Identify which cell holds the provided text, then report its (X, Y) central coordinate. 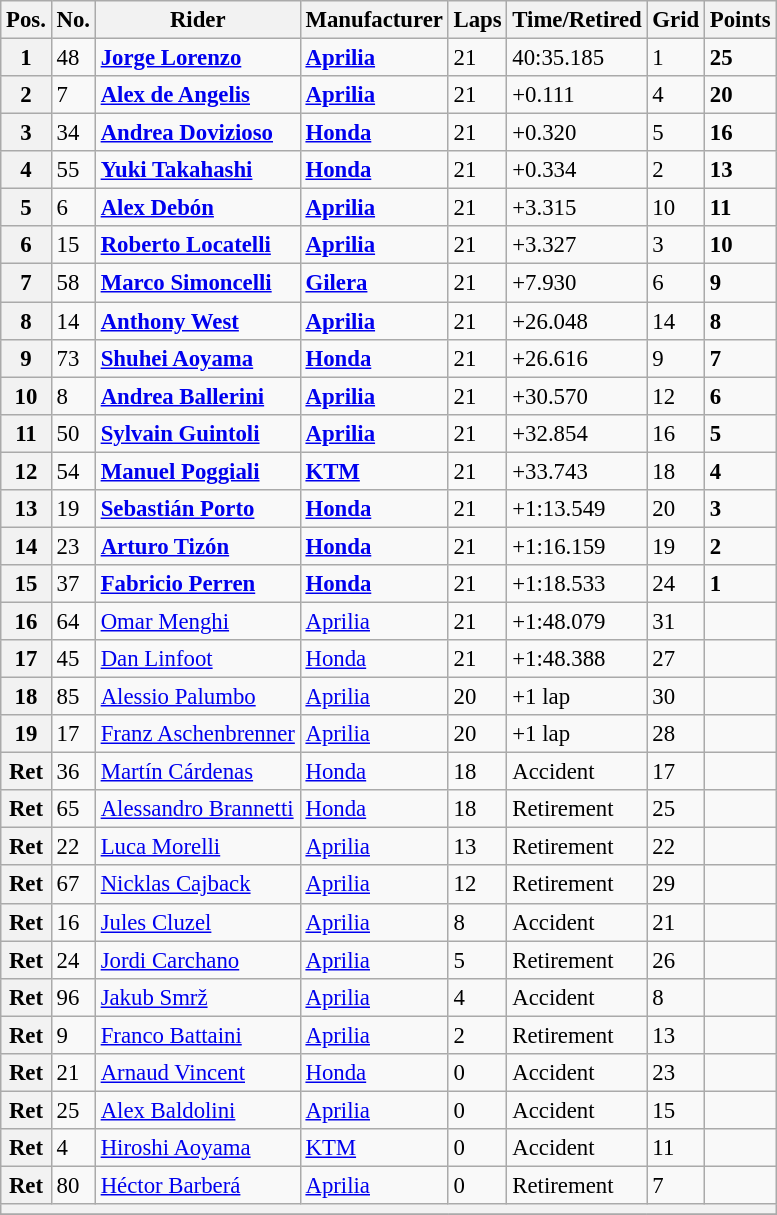
58 (73, 283)
Jakub Smrž (198, 997)
Laps (478, 20)
Nicklas Cajback (198, 885)
+1:13.549 (577, 509)
67 (73, 885)
31 (676, 621)
+0.334 (577, 170)
+32.854 (577, 433)
Jordi Carchano (198, 960)
29 (676, 885)
40:35.185 (577, 58)
+26.048 (577, 321)
55 (73, 170)
Franco Battaini (198, 1035)
+30.570 (577, 396)
Gilera (374, 283)
Points (740, 20)
54 (73, 471)
+33.743 (577, 471)
+3.315 (577, 208)
Anthony West (198, 321)
+0.111 (577, 95)
Alex Baldolini (198, 1110)
Jules Cluzel (198, 922)
Franz Aschenbrenner (198, 734)
96 (73, 997)
Marco Simoncelli (198, 283)
Yuki Takahashi (198, 170)
+1:48.388 (577, 659)
73 (73, 358)
65 (73, 809)
Sylvain Guintoli (198, 433)
Alex de Angelis (198, 95)
Andrea Dovizioso (198, 133)
Manufacturer (374, 20)
Rider (198, 20)
Fabricio Perren (198, 584)
26 (676, 960)
85 (73, 697)
Dan Linfoot (198, 659)
+0.320 (577, 133)
64 (73, 621)
+1:18.533 (577, 584)
Arnaud Vincent (198, 1073)
Andrea Ballerini (198, 396)
Manuel Poggiali (198, 471)
Alessandro Brannetti (198, 809)
+7.930 (577, 283)
Shuhei Aoyama (198, 358)
28 (676, 734)
Martín Cárdenas (198, 772)
Héctor Barberá (198, 1185)
Alex Debón (198, 208)
No. (73, 20)
Roberto Locatelli (198, 245)
+1:16.159 (577, 546)
Grid (676, 20)
+3.327 (577, 245)
Hiroshi Aoyama (198, 1148)
48 (73, 58)
50 (73, 433)
Alessio Palumbo (198, 697)
37 (73, 584)
Arturo Tizón (198, 546)
27 (676, 659)
80 (73, 1185)
30 (676, 697)
Sebastián Porto (198, 509)
Luca Morelli (198, 847)
Time/Retired (577, 20)
45 (73, 659)
Jorge Lorenzo (198, 58)
+26.616 (577, 358)
Pos. (26, 20)
Omar Menghi (198, 621)
36 (73, 772)
34 (73, 133)
+1:48.079 (577, 621)
